Extract the (x, y) coordinate from the center of the cell holding the provided text.  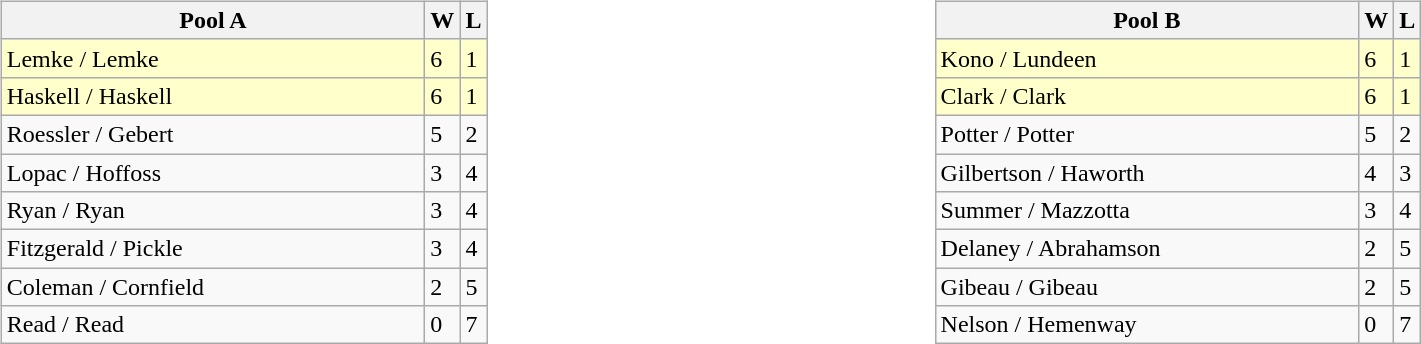
Haskell / Haskell (213, 96)
Nelson / Hemenway (1147, 325)
Pool A (213, 20)
Gilbertson / Haworth (1147, 173)
Lopac / Hoffoss (213, 173)
Summer / Mazzotta (1147, 211)
Clark / Clark (1147, 96)
Lemke / Lemke (213, 58)
Kono / Lundeen (1147, 58)
Ryan / Ryan (213, 211)
Delaney / Abrahamson (1147, 249)
Roessler / Gebert (213, 134)
Potter / Potter (1147, 134)
Pool B (1147, 20)
Fitzgerald / Pickle (213, 249)
Coleman / Cornfield (213, 287)
Read / Read (213, 325)
Gibeau / Gibeau (1147, 287)
